Find where the given text appears and provide that cell's center as (X, Y) coordinate. 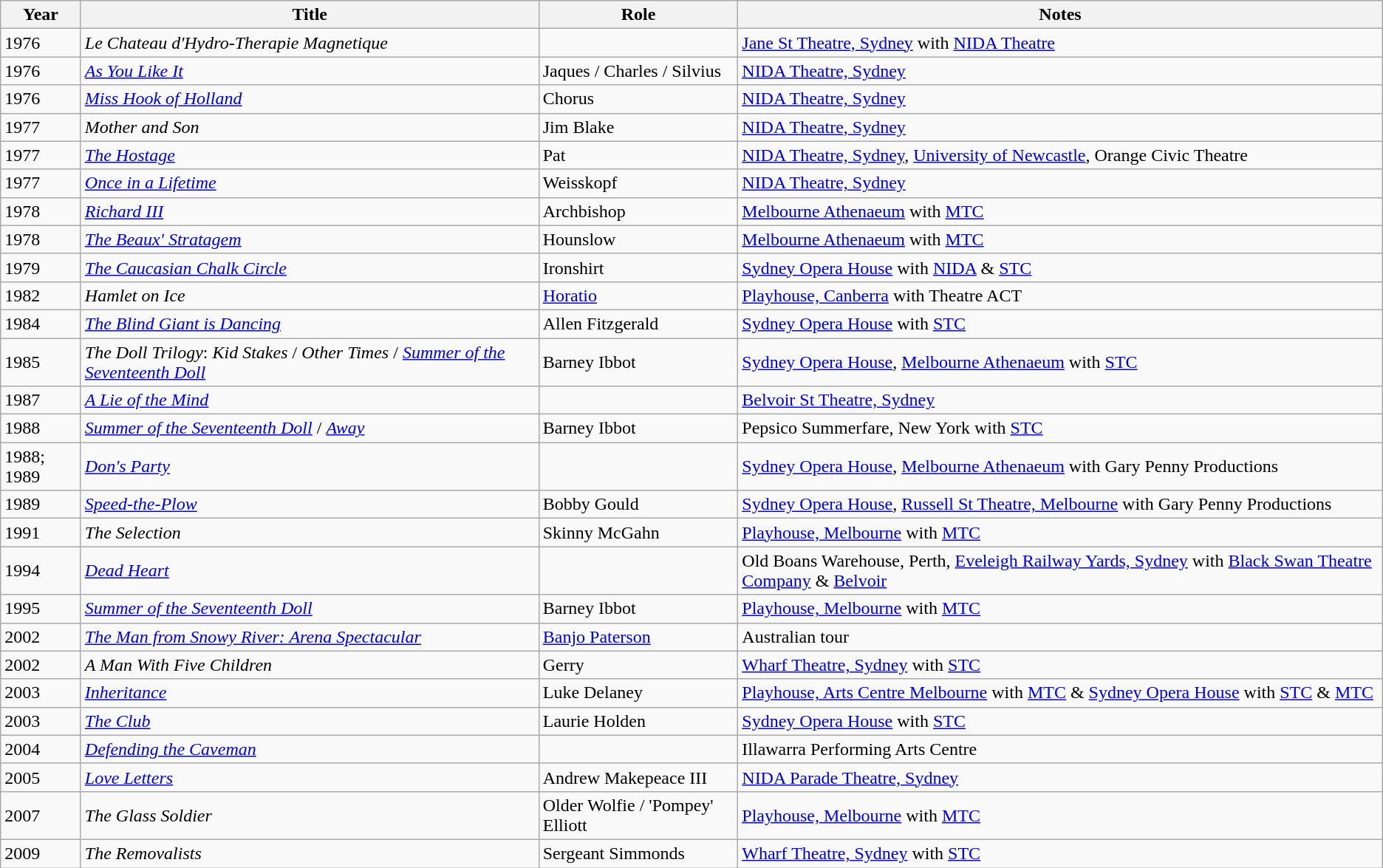
Inheritance (310, 693)
The Beaux' Stratagem (310, 239)
The Club (310, 721)
Richard III (310, 211)
1988 (41, 428)
Defending the Caveman (310, 749)
Illawarra Performing Arts Centre (1060, 749)
The Blind Giant is Dancing (310, 324)
1982 (41, 295)
Love Letters (310, 777)
The Doll Trilogy: Kid Stakes / Other Times / Summer of the Seventeenth Doll (310, 362)
Summer of the Seventeenth Doll / Away (310, 428)
Jim Blake (638, 127)
Hamlet on Ice (310, 295)
Pat (638, 155)
1987 (41, 400)
A Lie of the Mind (310, 400)
Don's Party (310, 467)
Speed-the-Plow (310, 505)
The Man from Snowy River: Arena Spectacular (310, 637)
Miss Hook of Holland (310, 99)
Archbishop (638, 211)
A Man With Five Children (310, 665)
Title (310, 15)
Weisskopf (638, 183)
Sydney Opera House, Melbourne Athenaeum with STC (1060, 362)
Older Wolfie / 'Pompey' Elliott (638, 816)
The Caucasian Chalk Circle (310, 267)
Gerry (638, 665)
Chorus (638, 99)
Banjo Paterson (638, 637)
Role (638, 15)
1994 (41, 570)
Bobby Gould (638, 505)
Australian tour (1060, 637)
Summer of the Seventeenth Doll (310, 609)
NIDA Theatre, Sydney, University of Newcastle, Orange Civic Theatre (1060, 155)
Playhouse, Arts Centre Melbourne with MTC & Sydney Opera House with STC & MTC (1060, 693)
The Hostage (310, 155)
1991 (41, 533)
Horatio (638, 295)
Sergeant Simmonds (638, 853)
The Removalists (310, 853)
Old Boans Warehouse, Perth, Eveleigh Railway Yards, Sydney with Black Swan Theatre Company & Belvoir (1060, 570)
Jaques / Charles / Silvius (638, 71)
2004 (41, 749)
2009 (41, 853)
Notes (1060, 15)
Sydney Opera House, Melbourne Athenaeum with Gary Penny Productions (1060, 467)
1988; 1989 (41, 467)
2005 (41, 777)
Pepsico Summerfare, New York with STC (1060, 428)
Hounslow (638, 239)
Luke Delaney (638, 693)
1989 (41, 505)
Jane St Theatre, Sydney with NIDA Theatre (1060, 43)
1995 (41, 609)
Le Chateau d'Hydro-Therapie Magnetique (310, 43)
Playhouse, Canberra with Theatre ACT (1060, 295)
The Selection (310, 533)
Andrew Makepeace III (638, 777)
1985 (41, 362)
Dead Heart (310, 570)
Allen Fitzgerald (638, 324)
Laurie Holden (638, 721)
2007 (41, 816)
Sydney Opera House with NIDA & STC (1060, 267)
Skinny McGahn (638, 533)
As You Like It (310, 71)
1979 (41, 267)
Once in a Lifetime (310, 183)
The Glass Soldier (310, 816)
Mother and Son (310, 127)
Year (41, 15)
Ironshirt (638, 267)
NIDA Parade Theatre, Sydney (1060, 777)
Sydney Opera House, Russell St Theatre, Melbourne with Gary Penny Productions (1060, 505)
1984 (41, 324)
Belvoir St Theatre, Sydney (1060, 400)
